Locate the cell with the specified text and output its [x, y] center coordinate. 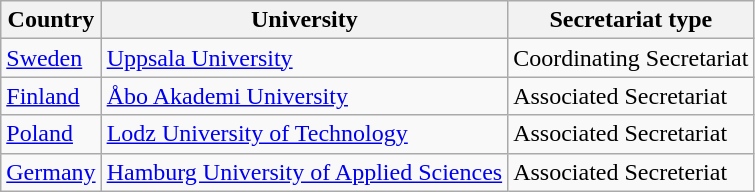
Finland [51, 96]
Sweden [51, 58]
Lodz University of Technology [304, 134]
Uppsala University [304, 58]
Secretariat type [631, 20]
Coordinating Secretariat [631, 58]
Associated Secreteriat [631, 172]
Åbo Akademi University [304, 96]
Hamburg University of Applied Sciences [304, 172]
University [304, 20]
Country [51, 20]
Poland [51, 134]
Germany [51, 172]
